Locate the cell with the specified text and output its [x, y] center coordinate. 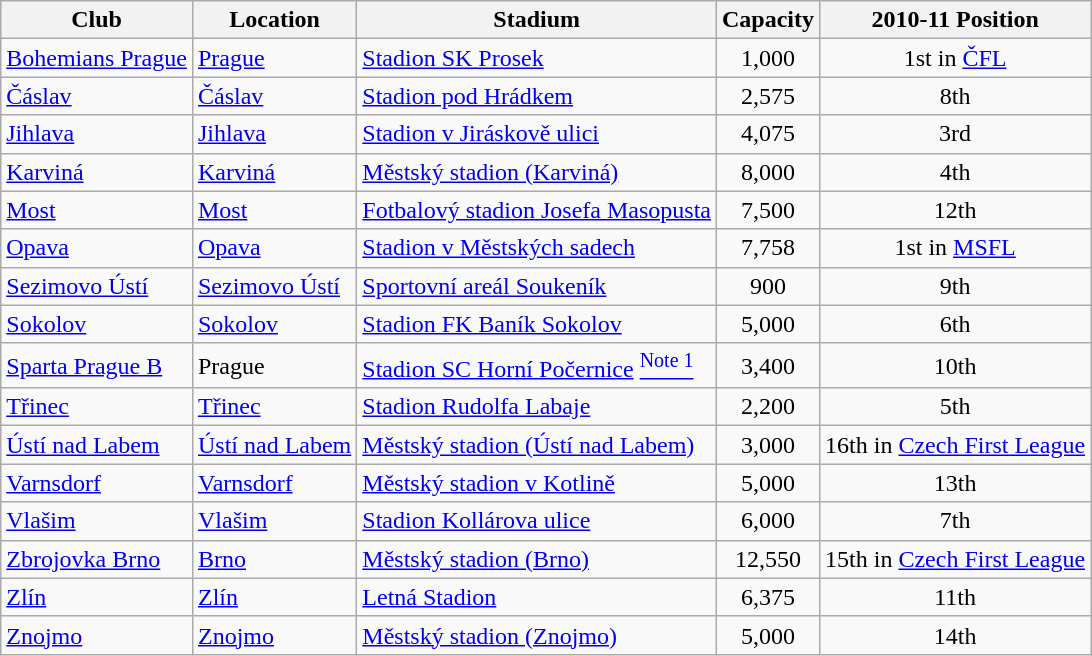
13th [956, 483]
Stadion v Městských sadech [537, 248]
12th [956, 210]
6,375 [768, 597]
7th [956, 521]
Městský stadion (Ústí nad Labem) [537, 445]
Sparta Prague B [97, 366]
4th [956, 172]
Sportovní areál Soukeník [537, 286]
Městský stadion (Karviná) [537, 172]
1,000 [768, 58]
11th [956, 597]
Městský stadion v Kotlině [537, 483]
Stadium [537, 20]
14th [956, 635]
Zbrojovka Brno [97, 559]
2,575 [768, 96]
Městský stadion (Brno) [537, 559]
2010-11 Position [956, 20]
Stadion Kollárova ulice [537, 521]
7,758 [768, 248]
1st in MSFL [956, 248]
3rd [956, 134]
Stadion FK Baník Sokolov [537, 324]
Stadion v Jiráskově ulici [537, 134]
Brno [274, 559]
3,000 [768, 445]
Městský stadion (Znojmo) [537, 635]
10th [956, 366]
4,075 [768, 134]
Location [274, 20]
Letná Stadion [537, 597]
Stadion SK Prosek [537, 58]
12,550 [768, 559]
Bohemians Prague [97, 58]
8,000 [768, 172]
Stadion pod Hrádkem [537, 96]
Stadion Rudolfa Labaje [537, 407]
Club [97, 20]
3,400 [768, 366]
Capacity [768, 20]
9th [956, 286]
7,500 [768, 210]
2,200 [768, 407]
900 [768, 286]
6th [956, 324]
1st in ČFL [956, 58]
5th [956, 407]
16th in Czech First League [956, 445]
6,000 [768, 521]
Fotbalový stadion Josefa Masopusta [537, 210]
Stadion SC Horní Počernice Note 1 [537, 366]
15th in Czech First League [956, 559]
8th [956, 96]
